Detect which cell encompasses the target text, then output its [X, Y] center coordinate. 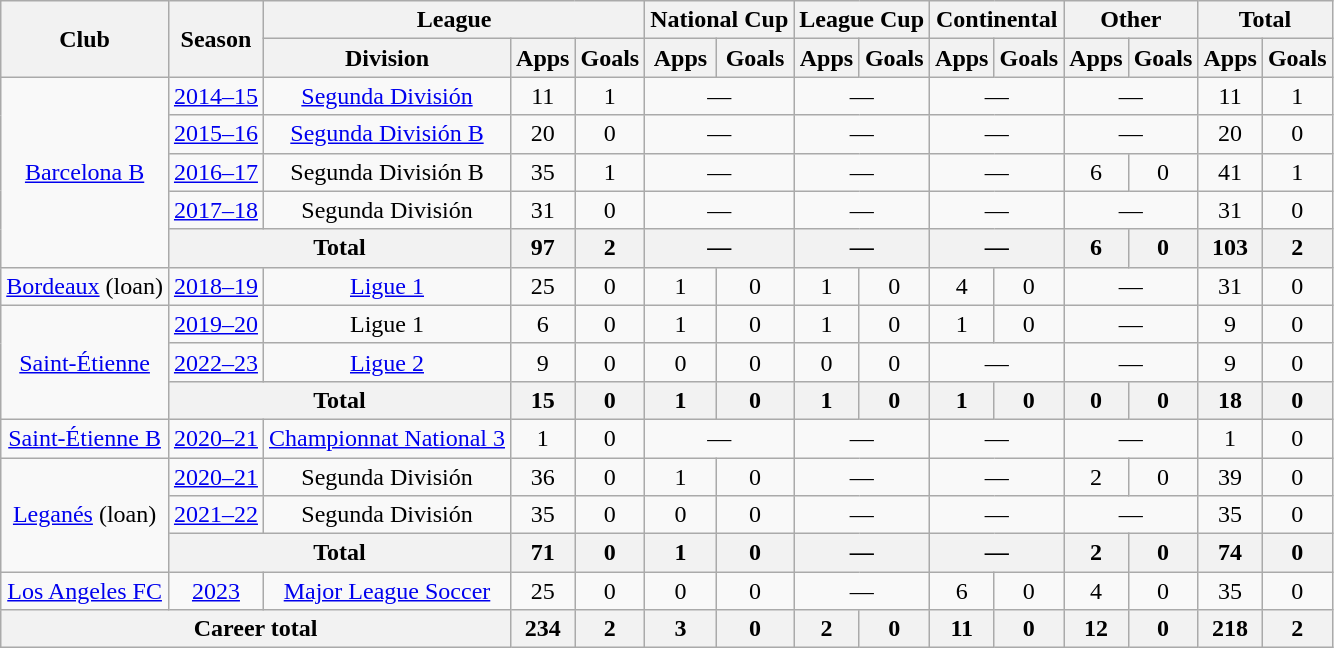
3 [681, 629]
2016–17 [216, 172]
Other [1131, 20]
2015–16 [216, 134]
71 [543, 553]
Club [85, 39]
15 [543, 400]
218 [1230, 629]
2023 [216, 591]
41 [1230, 172]
Season [216, 39]
Los Angeles FC [85, 591]
League Cup [862, 20]
36 [543, 477]
Barcelona B [85, 172]
Division [386, 58]
234 [543, 629]
103 [1230, 248]
Continental [997, 20]
Major League Soccer [386, 591]
39 [1230, 477]
Championnat National 3 [386, 438]
2021–22 [216, 515]
League [454, 20]
Leganés (loan) [85, 515]
Ligue 2 [386, 362]
2022–23 [216, 362]
Saint-Étienne B [85, 438]
97 [543, 248]
National Cup [720, 20]
Career total [256, 629]
Saint-Étienne [85, 362]
Bordeaux (loan) [85, 286]
18 [1230, 400]
2014–15 [216, 96]
2018–19 [216, 286]
2019–20 [216, 324]
12 [1096, 629]
74 [1230, 553]
2017–18 [216, 210]
